Output the (X, Y) coordinate of the center of the cell containing the given text.  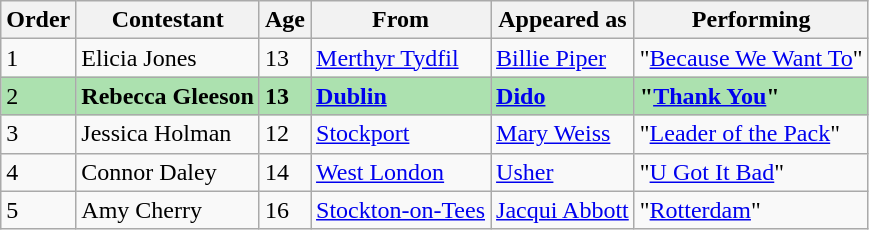
"Because We Want To" (751, 58)
From (401, 20)
Jacqui Abbott (563, 210)
Billie Piper (563, 58)
Dublin (401, 96)
Contestant (168, 20)
Mary Weiss (563, 134)
Jessica Holman (168, 134)
3 (38, 134)
Performing (751, 20)
Appeared as (563, 20)
Merthyr Tydfil (401, 58)
Stockport (401, 134)
"Leader of the Pack" (751, 134)
Age (284, 20)
16 (284, 210)
"U Got It Bad" (751, 172)
14 (284, 172)
5 (38, 210)
2 (38, 96)
Dido (563, 96)
4 (38, 172)
Stockton-on-Tees (401, 210)
12 (284, 134)
Usher (563, 172)
Amy Cherry (168, 210)
Rebecca Gleeson (168, 96)
Elicia Jones (168, 58)
"Thank You" (751, 96)
"Rotterdam" (751, 210)
West London (401, 172)
1 (38, 58)
Order (38, 20)
Connor Daley (168, 172)
